Capture the cell that displays the provided text and extract its (X, Y) central coordinate. 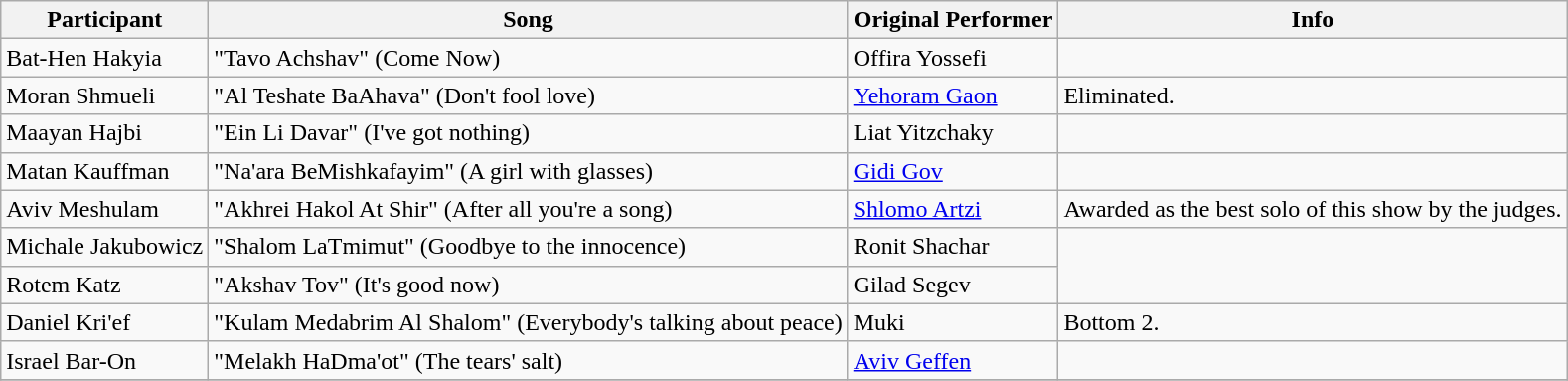
"Melakh HaDma'ot" (The tears' salt) (529, 360)
Original Performer (953, 20)
Shlomo Artzi (953, 209)
Matan Kauffman (105, 171)
Song (529, 20)
Liat Yitzchaky (953, 133)
"Kulam Medabrim Al Shalom" (Everybody's talking about peace) (529, 322)
Maayan Hajbi (105, 133)
Participant (105, 20)
Gilad Segev (953, 285)
"Shalom LaTmimut" (Goodbye to the innocence) (529, 247)
"Tavo Achshav" (Come Now) (529, 58)
Muki (953, 322)
Awarded as the best solo of this show by the judges. (1313, 209)
Ronit Shachar (953, 247)
Gidi Gov (953, 171)
Moran Shmueli (105, 95)
"Al Teshate BaAhava" (Don't fool love) (529, 95)
Rotem Katz (105, 285)
Aviv Meshulam (105, 209)
Daniel Kri'ef (105, 322)
"Akshav Tov" (It's good now) (529, 285)
Offira Yossefi (953, 58)
Bat-Hen Hakyia (105, 58)
"Na'ara BeMishkafayim" (A girl with glasses) (529, 171)
Israel Bar-On (105, 360)
"Akhrei Hakol At Shir" (After all you're a song) (529, 209)
Yehoram Gaon (953, 95)
Michale Jakubowicz (105, 247)
Eliminated. (1313, 95)
"Ein Li Davar" (I've got nothing) (529, 133)
Info (1313, 20)
Bottom 2. (1313, 322)
Aviv Geffen (953, 360)
